Find where the given text appears and provide that cell's center as (X, Y) coordinate. 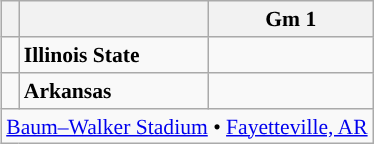
Arkansas (114, 91)
Illinois State (114, 55)
Gm 1 (291, 19)
Baum–Walker Stadium • Fayetteville, AR (186, 126)
